Detect which cell encompasses the target text, then output its [X, Y] center coordinate. 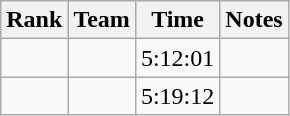
Time [177, 20]
Rank [34, 20]
Notes [254, 20]
5:19:12 [177, 96]
Team [102, 20]
5:12:01 [177, 58]
